Determine the (X, Y) coordinate at the center of the cell enclosing the given text.  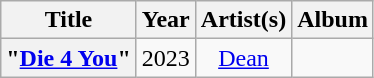
Year (166, 20)
"Die 4 You" (69, 58)
Album (333, 20)
Title (69, 20)
Dean (243, 58)
2023 (166, 58)
Artist(s) (243, 20)
